Output the [x, y] coordinate of the center of the cell containing the given text.  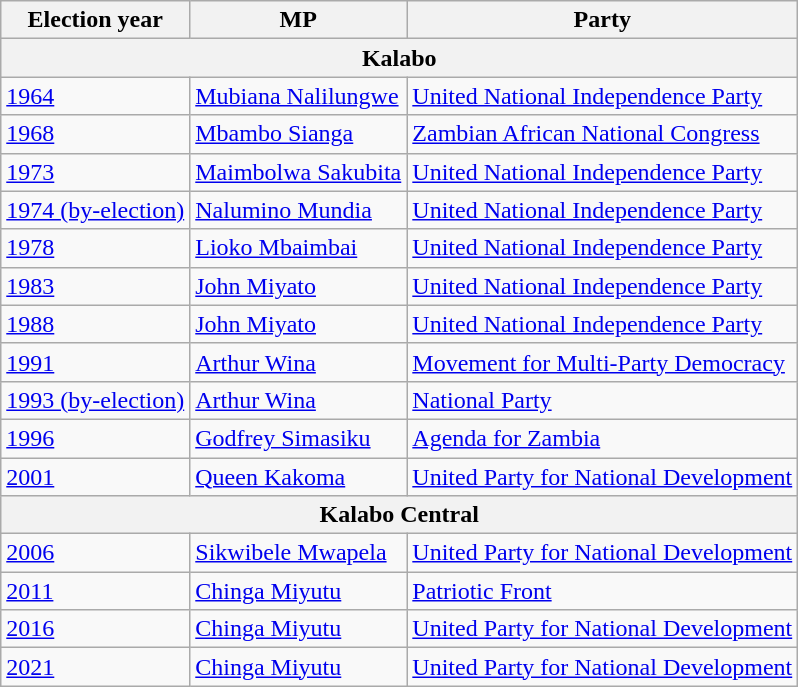
1968 [96, 134]
Kalabo Central [400, 515]
Godfrey Simasiku [298, 438]
National Party [602, 400]
2011 [96, 591]
1964 [96, 96]
Mubiana Nalilungwe [298, 96]
Patriotic Front [602, 591]
Mbambo Sianga [298, 134]
1983 [96, 286]
1978 [96, 248]
Movement for Multi-Party Democracy [602, 362]
1996 [96, 438]
Maimbolwa Sakubita [298, 172]
MP [298, 20]
Sikwibele Mwapela [298, 553]
Zambian African National Congress [602, 134]
Kalabo [400, 58]
2006 [96, 553]
Party [602, 20]
2016 [96, 629]
Agenda for Zambia [602, 438]
2021 [96, 667]
1991 [96, 362]
1993 (by-election) [96, 400]
Election year [96, 20]
1988 [96, 324]
2001 [96, 477]
Queen Kakoma [298, 477]
1974 (by-election) [96, 210]
Nalumino Mundia [298, 210]
1973 [96, 172]
Lioko Mbaimbai [298, 248]
